Return [x, y] of the center of cell containing provided text 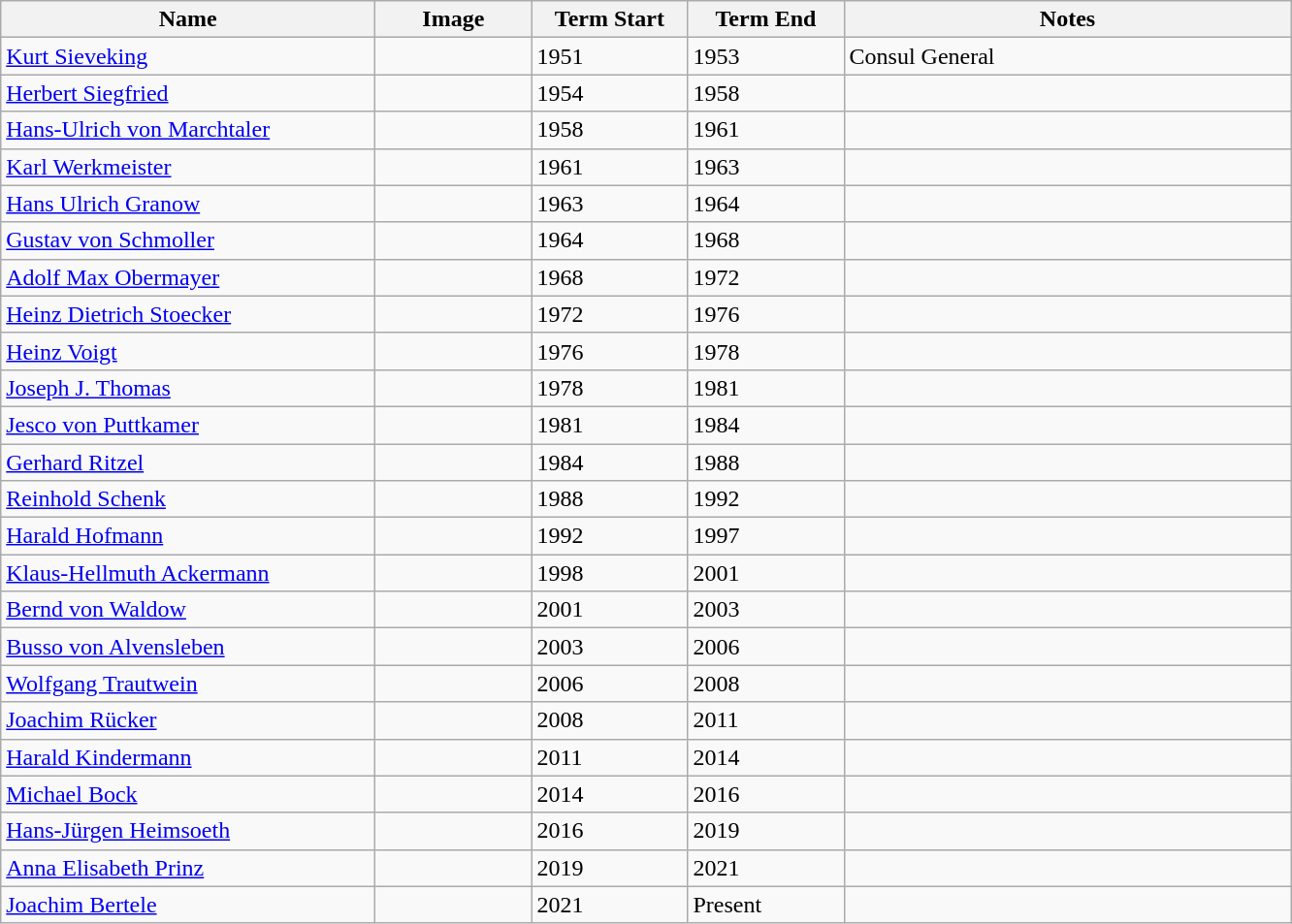
Joachim Rücker [188, 720]
Wolfgang Trautwein [188, 684]
Notes [1067, 19]
Consul General [1067, 56]
Michael Bock [188, 794]
Gerhard Ritzel [188, 462]
Bernd von Waldow [188, 610]
Busso von Alvensleben [188, 647]
1998 [609, 573]
Harald Kindermann [188, 757]
Joseph J. Thomas [188, 388]
Herbert Siegfried [188, 93]
Joachim Bertele [188, 905]
Present [766, 905]
Hans Ulrich Granow [188, 204]
Heinz Dietrich Stoecker [188, 314]
Jesco von Puttkamer [188, 425]
Kurt Sieveking [188, 56]
Harald Hofmann [188, 536]
Term Start [609, 19]
Reinhold Schenk [188, 499]
Heinz Voigt [188, 351]
1953 [766, 56]
Image [454, 19]
Hans-Jürgen Heimsoeth [188, 831]
1997 [766, 536]
Adolf Max Obermayer [188, 277]
Name [188, 19]
Gustav von Schmoller [188, 240]
Hans-Ulrich von Marchtaler [188, 130]
Karl Werkmeister [188, 167]
1954 [609, 93]
Anna Elisabeth Prinz [188, 868]
Term End [766, 19]
Klaus-Hellmuth Ackermann [188, 573]
1951 [609, 56]
